Scan for the cell matching the given text and deliver its [x, y] coordinate at center. 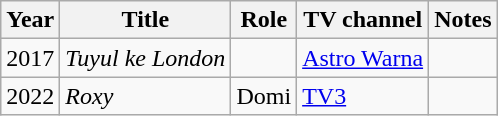
2022 [30, 96]
Astro Warna [363, 58]
Notes [463, 20]
Domi [264, 96]
TV3 [363, 96]
Roxy [146, 96]
Year [30, 20]
Title [146, 20]
2017 [30, 58]
Tuyul ke London [146, 58]
Role [264, 20]
TV channel [363, 20]
